Return the [X, Y] coordinate for the center point of the cell that contains the specified text.  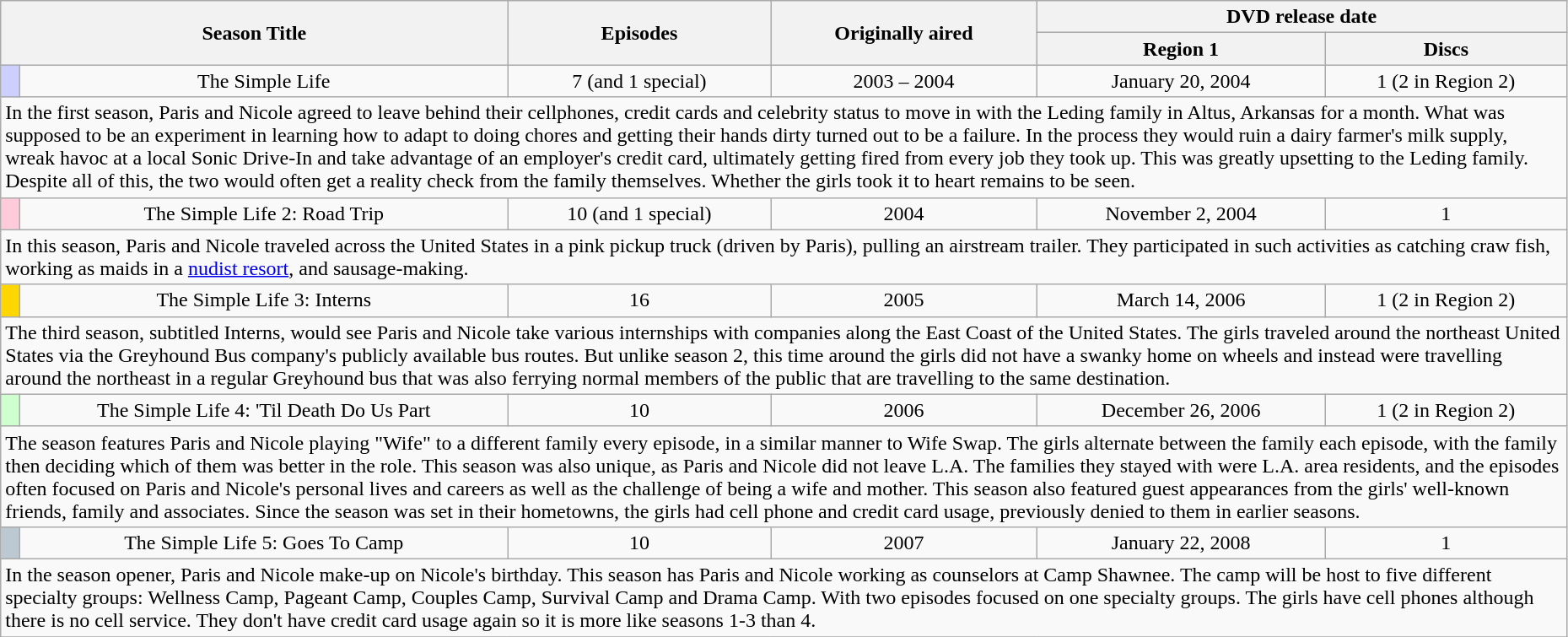
Discs [1446, 49]
Region 1 [1181, 49]
2007 [904, 543]
January 22, 2008 [1181, 543]
2006 [904, 410]
16 [639, 300]
10 (and 1 special) [639, 213]
Season Title [255, 33]
The Simple Life 3: Interns [264, 300]
January 20, 2004 [1181, 81]
2003 – 2004 [904, 81]
The Simple Life 2: Road Trip [264, 213]
March 14, 2006 [1181, 300]
The Simple Life 5: Goes To Camp [264, 543]
2005 [904, 300]
Episodes [639, 33]
November 2, 2004 [1181, 213]
DVD release date [1301, 17]
Originally aired [904, 33]
December 26, 2006 [1181, 410]
The Simple Life 4: 'Til Death Do Us Part [264, 410]
7 (and 1 special) [639, 81]
2004 [904, 213]
The Simple Life [264, 81]
